Scan for the cell matching the given text and deliver its [X, Y] coordinate at center. 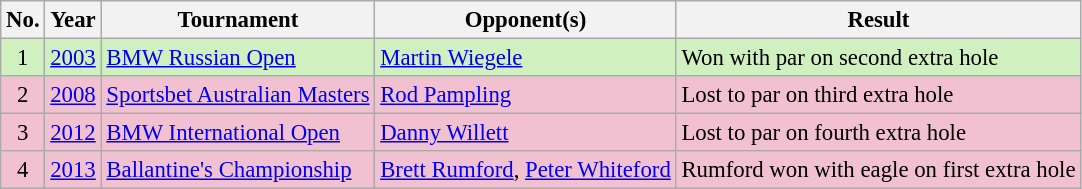
1 [23, 58]
Brett Rumford, Peter Whiteford [526, 170]
Won with par on second extra hole [878, 58]
Tournament [238, 20]
Result [878, 20]
Martin Wiegele [526, 58]
2008 [73, 95]
Ballantine's Championship [238, 170]
Lost to par on fourth extra hole [878, 133]
2012 [73, 133]
BMW Russian Open [238, 58]
Rumford won with eagle on first extra hole [878, 170]
2 [23, 95]
Rod Pampling [526, 95]
2003 [73, 58]
3 [23, 133]
Opponent(s) [526, 20]
Lost to par on third extra hole [878, 95]
BMW International Open [238, 133]
Year [73, 20]
No. [23, 20]
4 [23, 170]
2013 [73, 170]
Danny Willett [526, 133]
Sportsbet Australian Masters [238, 95]
